Pinpoint the cell where the given text exists, returning its [X, Y] midpoint coordinate. 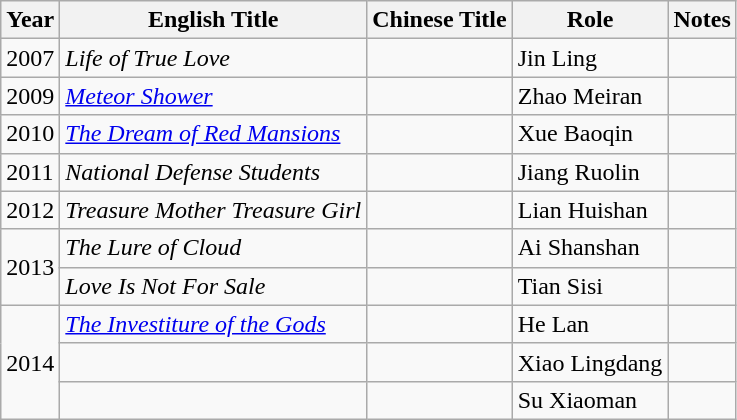
Tian Sisi [590, 286]
Notes [702, 20]
Jiang Ruolin [590, 172]
Treasure Mother Treasure Girl [214, 210]
Xiao Lingdang [590, 362]
Meteor Shower [214, 96]
2007 [30, 58]
Chinese Title [440, 20]
2013 [30, 267]
Love Is Not For Sale [214, 286]
Su Xiaoman [590, 400]
2014 [30, 362]
2012 [30, 210]
English Title [214, 20]
He Lan [590, 324]
Jin Ling [590, 58]
The Dream of Red Mansions [214, 134]
The Lure of Cloud [214, 248]
Role [590, 20]
Year [30, 20]
2010 [30, 134]
Life of True Love [214, 58]
Lian Huishan [590, 210]
Xue Baoqin [590, 134]
2009 [30, 96]
Ai Shanshan [590, 248]
The Investiture of the Gods [214, 324]
National Defense Students [214, 172]
Zhao Meiran [590, 96]
2011 [30, 172]
